Find where the given text appears and provide that cell's center as (x, y) coordinate. 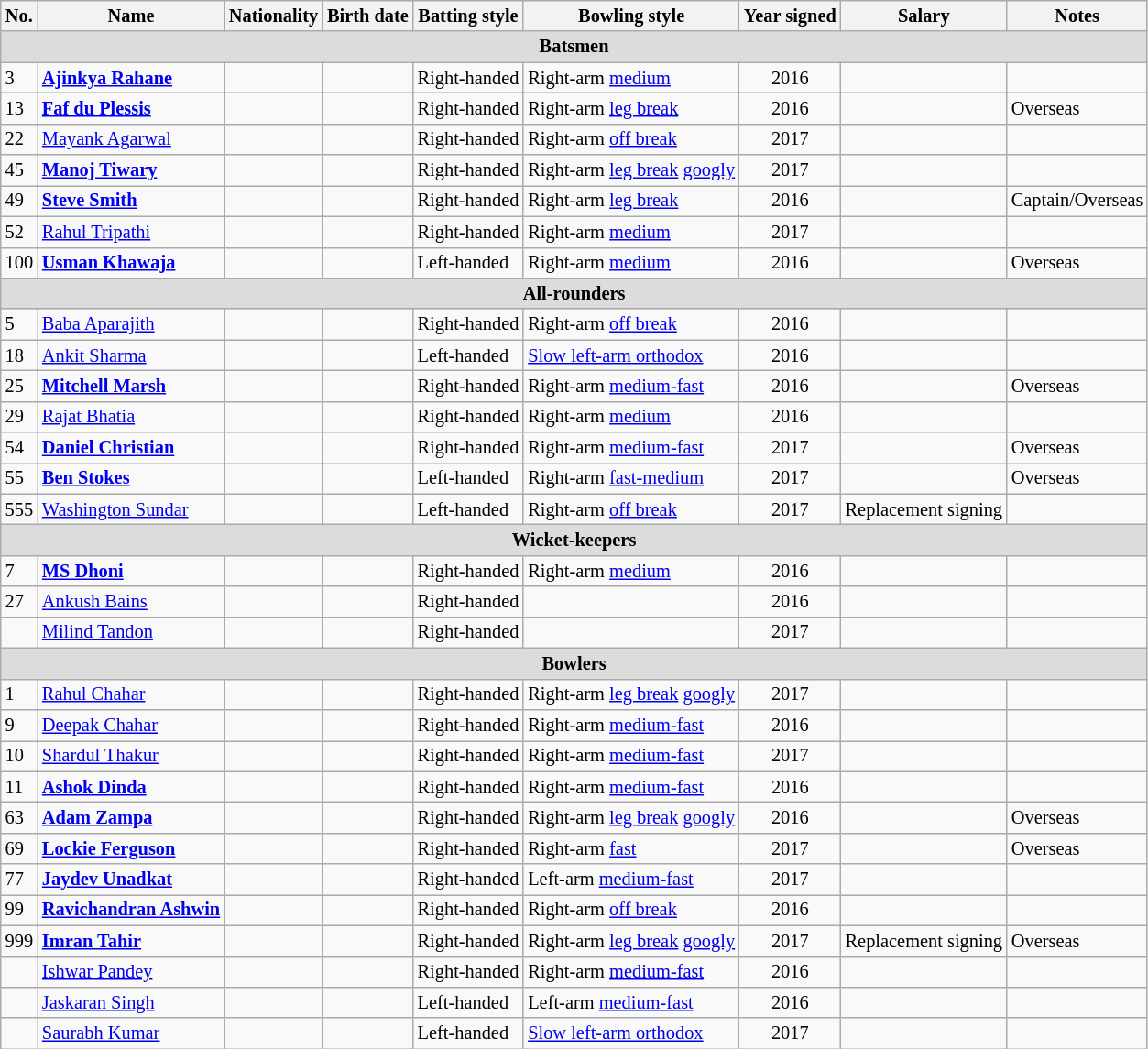
Ishwar Pandey (131, 972)
Deepak Chahar (131, 725)
Ankit Sharma (131, 355)
27 (19, 602)
999 (19, 941)
Ajinkya Rahane (131, 78)
Name (131, 16)
MS Dhoni (131, 571)
Jaskaran Singh (131, 1002)
Batting style (469, 16)
Lockie Ferguson (131, 848)
Right-arm fast-medium (631, 478)
Steve Smith (131, 201)
Faf du Plessis (131, 108)
Ankush Bains (131, 602)
Salary (924, 16)
Mayank Agarwal (131, 139)
52 (19, 232)
Right-arm fast (631, 848)
Ashok Dinda (131, 787)
49 (19, 201)
Rajat Bhatia (131, 417)
Rahul Tripathi (131, 232)
Notes (1077, 16)
Rahul Chahar (131, 694)
3 (19, 78)
18 (19, 355)
Manoj Tiwary (131, 170)
54 (19, 448)
45 (19, 170)
29 (19, 417)
Daniel Christian (131, 448)
5 (19, 324)
63 (19, 817)
Captain/Overseas (1077, 201)
Usman Khawaja (131, 263)
69 (19, 848)
Bowlers (574, 663)
Year signed (790, 16)
Washington Sundar (131, 509)
99 (19, 910)
55 (19, 478)
Batsmen (574, 47)
22 (19, 139)
Wicket-keepers (574, 540)
25 (19, 386)
Baba Aparajith (131, 324)
9 (19, 725)
Saurabh Kumar (131, 1033)
555 (19, 509)
Shardul Thakur (131, 756)
Ben Stokes (131, 478)
No. (19, 16)
Milind Tandon (131, 632)
Ravichandran Ashwin (131, 910)
Jaydev Unadkat (131, 880)
Mitchell Marsh (131, 386)
100 (19, 263)
Nationality (273, 16)
Bowling style (631, 16)
Adam Zampa (131, 817)
11 (19, 787)
1 (19, 694)
77 (19, 880)
13 (19, 108)
7 (19, 571)
Imran Tahir (131, 941)
All-rounders (574, 293)
Birth date (368, 16)
10 (19, 756)
